For the text-containing cell, return its midpoint in [X, Y] coordinate format. 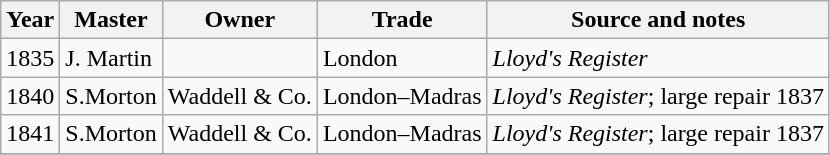
J. Martin [111, 58]
Trade [402, 20]
Source and notes [658, 20]
London [402, 58]
Master [111, 20]
1841 [30, 134]
1835 [30, 58]
Lloyd's Register [658, 58]
Year [30, 20]
1840 [30, 96]
Owner [240, 20]
